Pinpoint the cell where the given text exists, returning its [X, Y] midpoint coordinate. 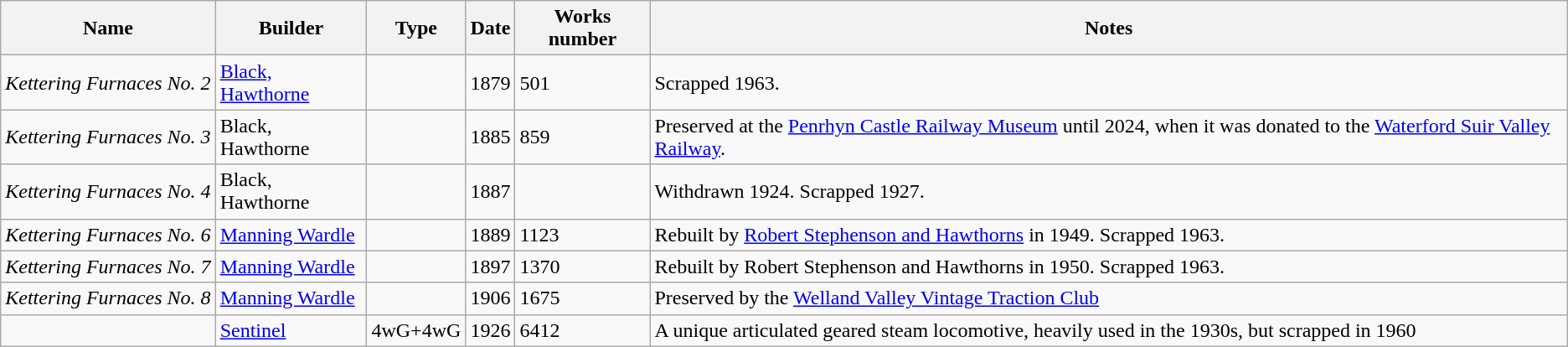
Kettering Furnaces No. 3 [108, 137]
Works number [583, 28]
1906 [491, 298]
501 [583, 82]
1897 [491, 267]
1926 [491, 330]
1370 [583, 267]
A unique articulated geared steam locomotive, heavily used in the 1930s, but scrapped in 1960 [1109, 330]
1885 [491, 137]
Type [416, 28]
1889 [491, 235]
Withdrawn 1924. Scrapped 1927. [1109, 191]
1675 [583, 298]
859 [583, 137]
Scrapped 1963. [1109, 82]
Kettering Furnaces No. 7 [108, 267]
Kettering Furnaces No. 2 [108, 82]
1123 [583, 235]
Kettering Furnaces No. 6 [108, 235]
Rebuilt by Robert Stephenson and Hawthorns in 1949. Scrapped 1963. [1109, 235]
Sentinel [291, 330]
Preserved at the Penrhyn Castle Railway Museum until 2024, when it was donated to the Waterford Suir Valley Railway. [1109, 137]
Name [108, 28]
Preserved by the Welland Valley Vintage Traction Club [1109, 298]
Builder [291, 28]
Rebuilt by Robert Stephenson and Hawthorns in 1950. Scrapped 1963. [1109, 267]
4wG+4wG [416, 330]
Kettering Furnaces No. 8 [108, 298]
Notes [1109, 28]
Kettering Furnaces No. 4 [108, 191]
1879 [491, 82]
6412 [583, 330]
1887 [491, 191]
Date [491, 28]
